Pinpoint the cell where the given text exists, returning its [X, Y] midpoint coordinate. 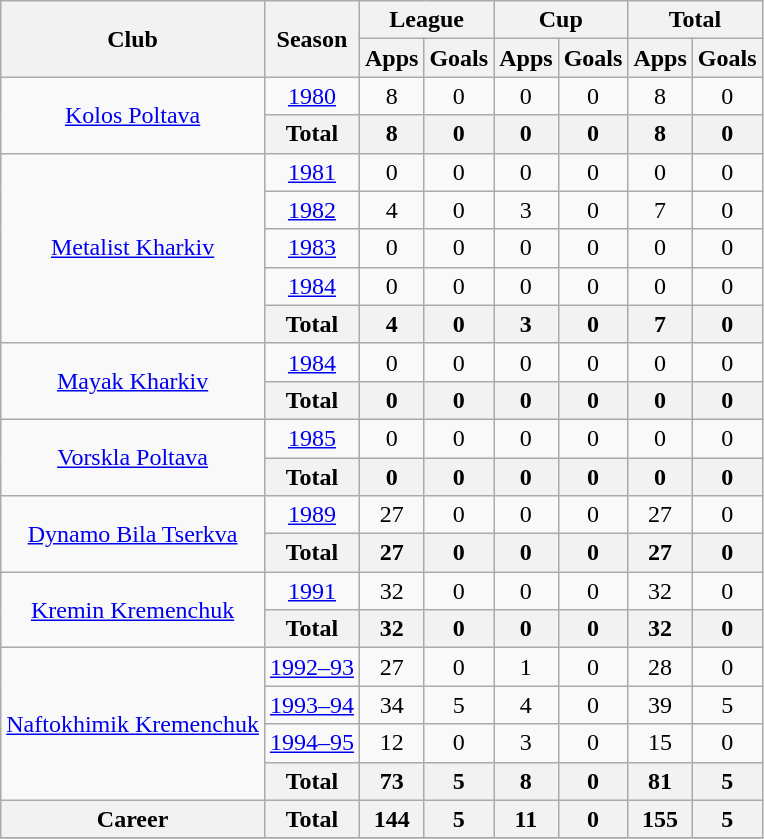
28 [660, 667]
Dynamo Bila Tserkva [133, 534]
Cup [561, 20]
League [426, 20]
144 [391, 819]
Naftokhimik Kremenchuk [133, 724]
Kolos Poltava [133, 115]
39 [660, 705]
1985 [312, 438]
Club [133, 39]
155 [660, 819]
1991 [312, 591]
Metalist Kharkiv [133, 248]
34 [391, 705]
81 [660, 781]
1992–93 [312, 667]
1 [526, 667]
73 [391, 781]
Career [133, 819]
1982 [312, 210]
1981 [312, 172]
Vorskla Poltava [133, 457]
1989 [312, 515]
1983 [312, 248]
1994–95 [312, 743]
1993–94 [312, 705]
1980 [312, 96]
12 [391, 743]
Mayak Kharkiv [133, 381]
11 [526, 819]
Kremin Kremenchuk [133, 610]
Season [312, 39]
15 [660, 743]
